Detect which cell encompasses the target text, then output its (X, Y) center coordinate. 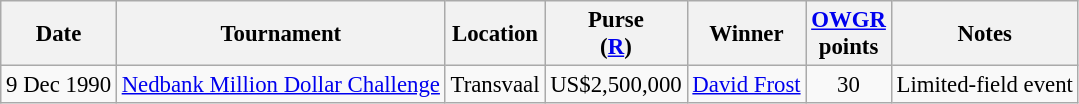
Nedbank Million Dollar Challenge (280, 85)
Winner (746, 34)
David Frost (746, 85)
Location (495, 34)
Tournament (280, 34)
US$2,500,000 (616, 85)
Notes (984, 34)
9 Dec 1990 (59, 85)
OWGRpoints (848, 34)
Purse(R) (616, 34)
Limited-field event (984, 85)
30 (848, 85)
Date (59, 34)
Transvaal (495, 85)
